Pinpoint the cell where the given text exists, returning its (x, y) midpoint coordinate. 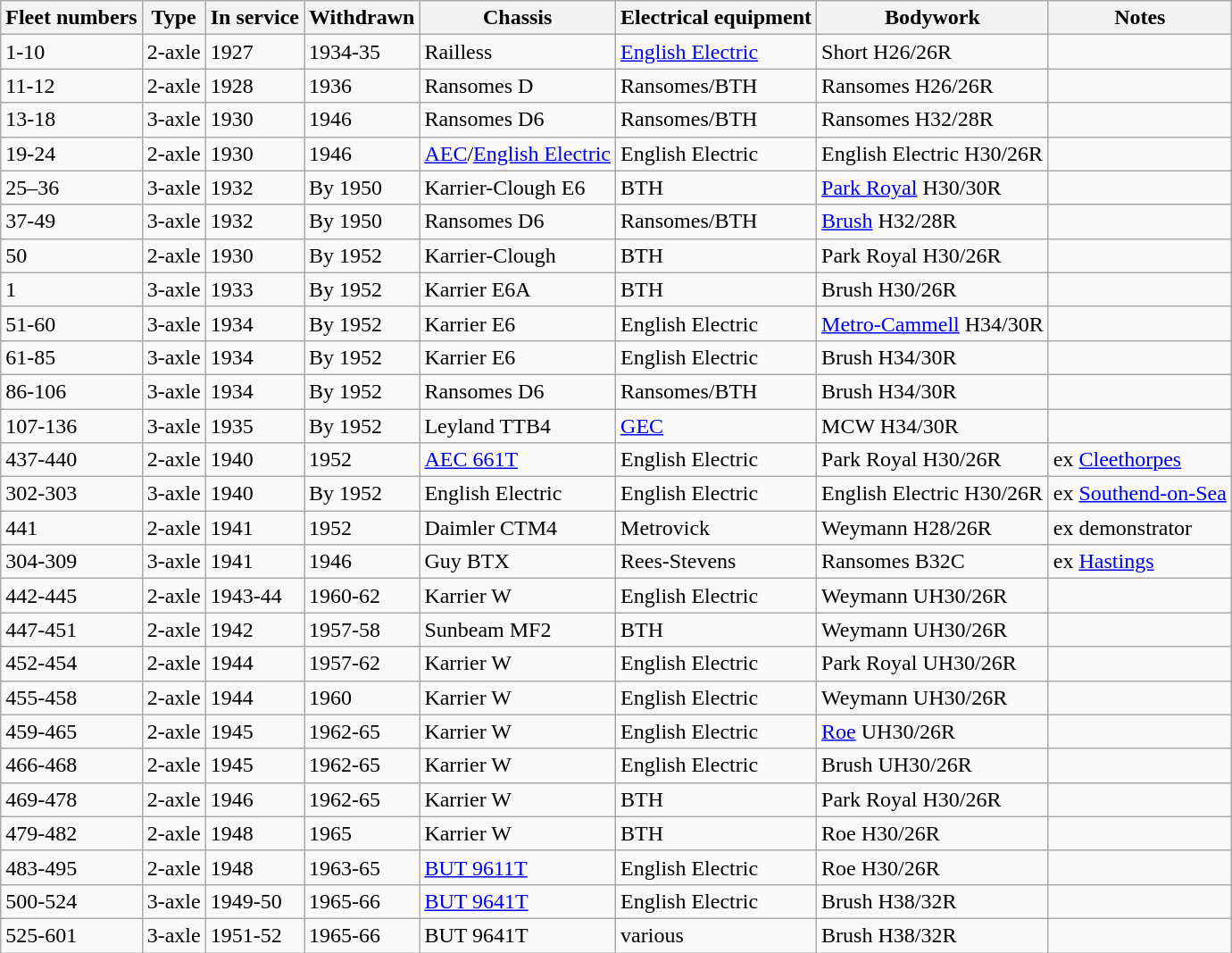
BUT 9611T (518, 867)
1960-62 (362, 596)
447-451 (71, 630)
Ransomes D (518, 86)
Karrier-Clough E6 (518, 188)
Karrier E6A (518, 289)
Short H26/26R (933, 52)
500-524 (71, 901)
AEC 661T (518, 460)
AEC/English Electric (518, 154)
1943-44 (254, 596)
1936 (362, 86)
Rees-Stevens (716, 562)
479-482 (71, 833)
Chassis (518, 18)
Brush H32/28R (933, 222)
Electrical equipment (716, 18)
107-136 (71, 426)
1960 (362, 698)
Type (173, 18)
Guy BTX (518, 562)
Leyland TTB4 (518, 426)
Railless (518, 52)
51-60 (71, 323)
1-10 (71, 52)
Metrovick (716, 528)
Brush UH30/26R (933, 765)
Roe UH30/26R (933, 731)
466-468 (71, 765)
Notes (1139, 18)
ex Hastings (1139, 562)
Karrier-Clough (518, 255)
1957-62 (362, 664)
1927 (254, 52)
Fleet numbers (71, 18)
1957-58 (362, 630)
In service (254, 18)
11-12 (71, 86)
1965 (362, 833)
ex Southend-on-Sea (1139, 494)
Ransomes B32C (933, 562)
19-24 (71, 154)
Withdrawn (362, 18)
437-440 (71, 460)
442-445 (71, 596)
Brush H30/26R (933, 289)
ex Cleethorpes (1139, 460)
25–36 (71, 188)
61-85 (71, 357)
469-478 (71, 799)
452-454 (71, 664)
MCW H34/30R (933, 426)
304-309 (71, 562)
Park Royal H30/30R (933, 188)
Ransomes H26/26R (933, 86)
1942 (254, 630)
ex demonstrator (1139, 528)
Weymann H28/26R (933, 528)
Park Royal UH30/26R (933, 664)
1935 (254, 426)
Bodywork (933, 18)
1949-50 (254, 901)
1933 (254, 289)
1951-52 (254, 935)
459-465 (71, 731)
455-458 (71, 698)
483-495 (71, 867)
Metro-Cammell H34/30R (933, 323)
86-106 (71, 391)
302-303 (71, 494)
Daimler CTM4 (518, 528)
1934-35 (362, 52)
50 (71, 255)
1 (71, 289)
1963-65 (362, 867)
various (716, 935)
441 (71, 528)
Ransomes H32/28R (933, 120)
525-601 (71, 935)
1928 (254, 86)
Sunbeam MF2 (518, 630)
GEC (716, 426)
37-49 (71, 222)
13-18 (71, 120)
